Capture the cell that displays the provided text and extract its [x, y] central coordinate. 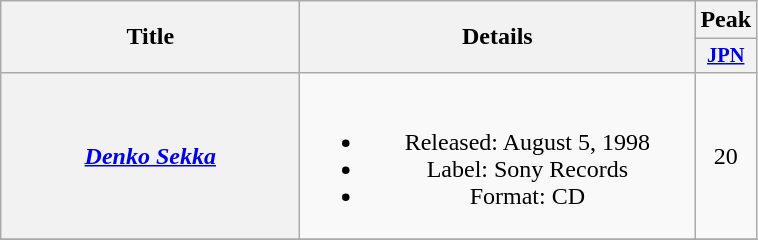
Peak [726, 20]
Title [150, 37]
Details [498, 37]
Denko Sekka [150, 156]
Released: August 5, 1998Label: Sony RecordsFormat: CD [498, 156]
20 [726, 156]
JPN [726, 56]
